For the text-containing cell, return its midpoint in [X, Y] coordinate format. 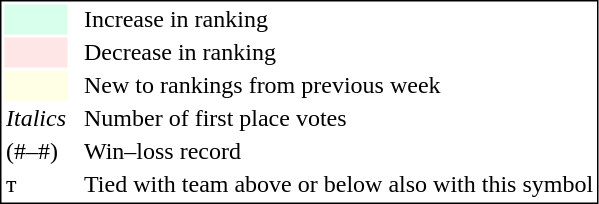
New to rankings from previous week [338, 85]
Decrease in ranking [338, 53]
Win–loss record [338, 151]
Tied with team above or below also with this symbol [338, 185]
Italics [36, 119]
т [36, 185]
Increase in ranking [338, 19]
Number of first place votes [338, 119]
(#–#) [36, 151]
